Return (x, y) of the center of cell containing provided text 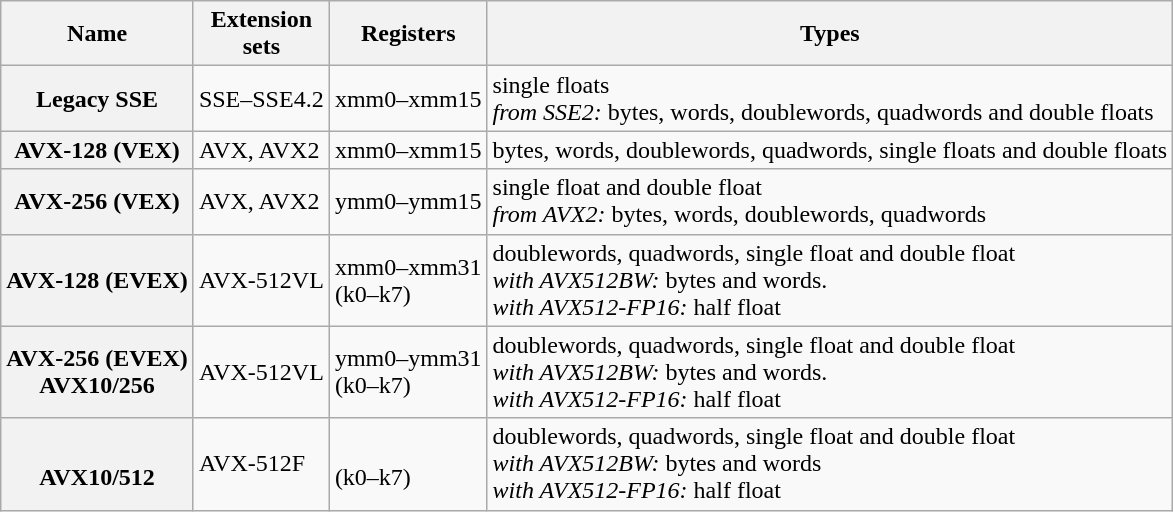
single floatsfrom SSE2: bytes, words, doublewords, quadwords and double floats (830, 98)
AVX-128 (VEX) (98, 150)
single float and double floatfrom AVX2: bytes, words, doublewords, quadwords (830, 202)
ymm0–ymm15 (408, 202)
AVX-256 (VEX) (98, 202)
xmm0–xmm31(k0–k7) (408, 280)
doublewords, quadwords, single float and double floatwith AVX512BW: bytes and wordswith AVX512-FP16: half float (830, 464)
AVX-512F (261, 464)
(k0–k7) (408, 464)
ymm0–ymm31(k0–k7) (408, 372)
Types (830, 34)
bytes, words, doublewords, quadwords, single floats and double floats (830, 150)
SSE–SSE4.2 (261, 98)
Name (98, 34)
Registers (408, 34)
Legacy SSE (98, 98)
AVX10/512 (98, 464)
Extensionsets (261, 34)
AVX-256 (EVEX) AVX10/256 (98, 372)
AVX-128 (EVEX) (98, 280)
